Determine the (X, Y) coordinate at the center of the cell enclosing the given text.  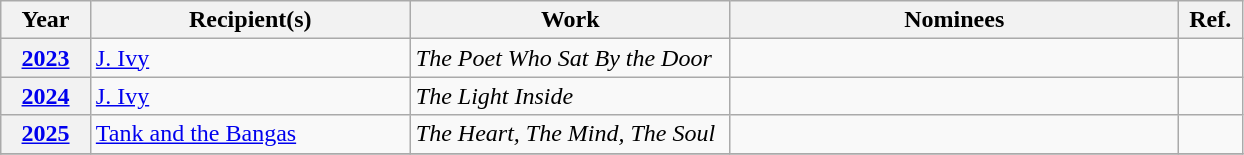
2024 (46, 96)
The Light Inside (570, 96)
Tank and the Bangas (250, 134)
2023 (46, 58)
Recipient(s) (250, 20)
Year (46, 20)
The Heart, The Mind, The Soul (570, 134)
Ref. (1210, 20)
Work (570, 20)
Nominees (954, 20)
2025 (46, 134)
The Poet Who Sat By the Door (570, 58)
